Return the (X, Y) coordinate for the center point of the cell that contains the specified text.  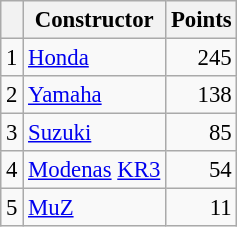
4 (12, 170)
Suzuki (94, 133)
85 (202, 133)
Points (202, 20)
MuZ (94, 208)
Yamaha (94, 95)
245 (202, 58)
11 (202, 208)
138 (202, 95)
2 (12, 95)
Modenas KR3 (94, 170)
1 (12, 58)
54 (202, 170)
3 (12, 133)
Constructor (94, 20)
Honda (94, 58)
5 (12, 208)
